Provide the [X, Y] coordinate of the cell's center where the given text is located.  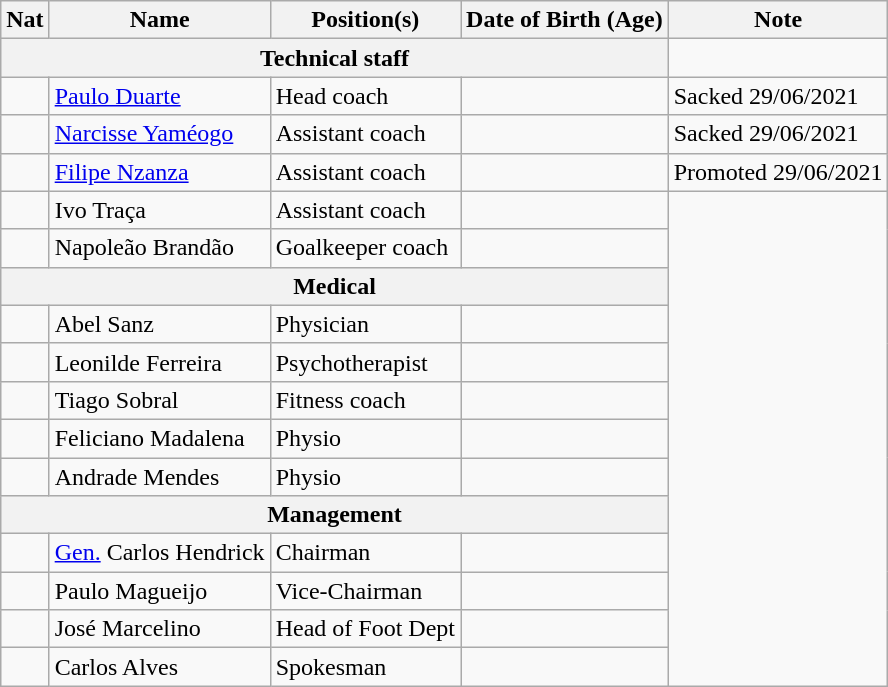
Head coach [365, 96]
Note [778, 20]
Vice-Chairman [365, 591]
Spokesman [365, 667]
José Marcelino [160, 629]
Name [160, 20]
Date of Birth (Age) [565, 20]
Nat [25, 20]
Management [334, 515]
Feliciano Madalena [160, 438]
Leonilde Ferreira [160, 362]
Gen. Carlos Hendrick [160, 553]
Napoleão Brandão [160, 248]
Technical staff [334, 58]
Medical [334, 286]
Narcisse Yaméogo [160, 134]
Fitness coach [365, 400]
Psychotherapist [365, 362]
Paulo Duarte [160, 96]
Tiago Sobral [160, 400]
Head of Foot Dept [365, 629]
Abel Sanz [160, 324]
Andrade Mendes [160, 477]
Goalkeeper coach [365, 248]
Filipe Nzanza [160, 172]
Ivo Traça [160, 210]
Promoted 29/06/2021 [778, 172]
Carlos Alves [160, 667]
Physician [365, 324]
Position(s) [365, 20]
Paulo Magueijo [160, 591]
Chairman [365, 553]
